Determine the [x, y] coordinate at the center of the cell enclosing the given text.  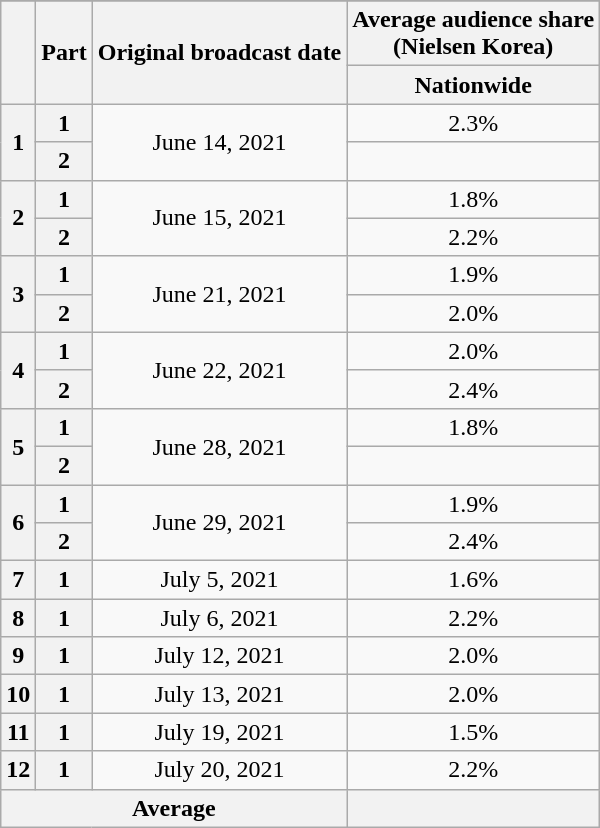
June 29, 2021 [220, 522]
July 13, 2021 [220, 694]
June 14, 2021 [220, 142]
11 [18, 732]
6 [18, 522]
June 28, 2021 [220, 446]
July 20, 2021 [220, 770]
July 6, 2021 [220, 618]
2.3% [474, 123]
June 21, 2021 [220, 294]
Average [174, 808]
June 22, 2021 [220, 370]
9 [18, 656]
1.5% [474, 732]
Average audience share(Nielsen Korea) [474, 34]
10 [18, 694]
5 [18, 446]
Part [64, 52]
Original broadcast date [220, 52]
12 [18, 770]
3 [18, 294]
July 5, 2021 [220, 580]
8 [18, 618]
July 12, 2021 [220, 656]
4 [18, 370]
7 [18, 580]
Nationwide [474, 85]
1.6% [474, 580]
June 15, 2021 [220, 218]
July 19, 2021 [220, 732]
